Locate the cell with the specified text and output its [x, y] center coordinate. 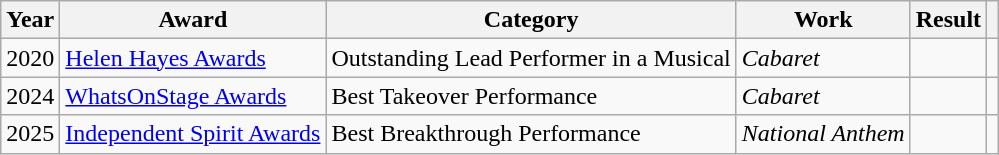
2025 [30, 134]
WhatsOnStage Awards [193, 96]
Work [823, 20]
2020 [30, 58]
Category [531, 20]
National Anthem [823, 134]
Award [193, 20]
Best Takeover Performance [531, 96]
Best Breakthrough Performance [531, 134]
Helen Hayes Awards [193, 58]
2024 [30, 96]
Outstanding Lead Performer in a Musical [531, 58]
Year [30, 20]
Result [948, 20]
Independent Spirit Awards [193, 134]
